Detect which cell encompasses the target text, then output its (X, Y) center coordinate. 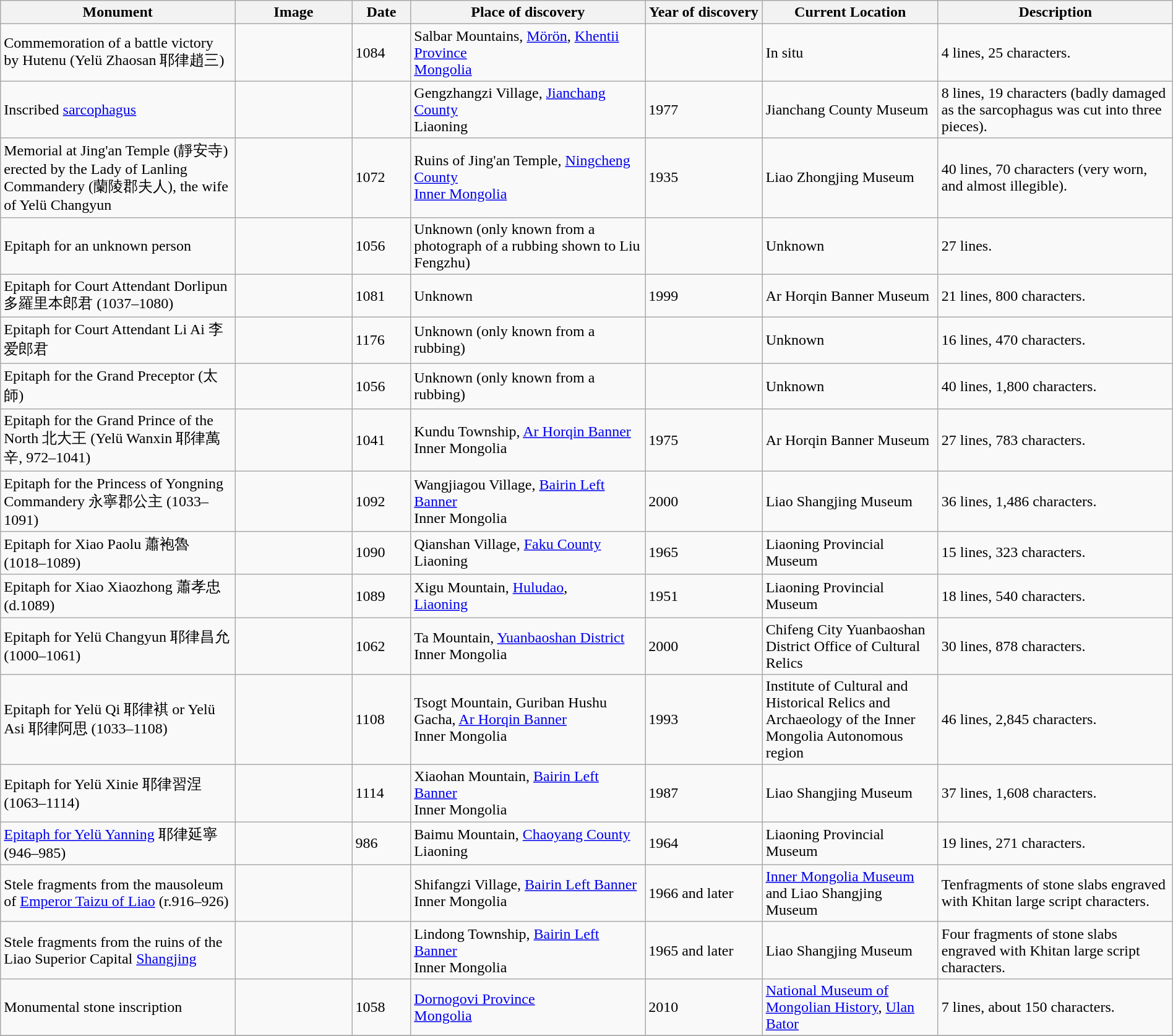
1975 (704, 441)
36 lines, 1,486 characters. (1055, 501)
Monument (118, 12)
Chifeng City Yuanbaoshan District Office of Cultural Relics (850, 646)
1987 (704, 793)
Wangjiagou Village, Bairin Left BannerInner Mongolia (528, 501)
1108 (381, 720)
Memorial at Jing'an Temple (靜安寺) erected by the Lady of Lanling Commandery (蘭陵郡夫人), the wife of Yelü Changyun (118, 178)
Xiaohan Mountain, Bairin Left BannerInner Mongolia (528, 793)
1114 (381, 793)
Dornogovi ProvinceMongolia (528, 1007)
1999 (704, 296)
Salbar Mountains, Mörön, Khentii ProvinceMongolia (528, 53)
7 lines, about 150 characters. (1055, 1007)
1084 (381, 53)
16 lines, 470 characters. (1055, 340)
Institute of Cultural and Historical Relics and Archaeology of the Inner Mongolia Autonomous region (850, 720)
Epitaph for Yelü Xinie 耶律習涅 (1063–1114) (118, 793)
Place of discovery (528, 12)
Epitaph for the Princess of Yongning Commandery 永寧郡公主 (1033–1091) (118, 501)
Four fragments of stone slabs engraved with Khitan large script characters. (1055, 950)
Xigu Mountain, Huludao, Liaoning (528, 596)
Inscribed sarcophagus (118, 110)
Baimu Mountain, Chaoyang CountyLiaoning (528, 844)
986 (381, 844)
1081 (381, 296)
Year of discovery (704, 12)
1092 (381, 501)
Epitaph for Yelü Qi 耶律褀 or Yelü Asi 耶律阿思 (1033–1108) (118, 720)
8 lines, 19 characters (badly damaged as the sarcophagus was cut into three pieces). (1055, 110)
37 lines, 1,608 characters. (1055, 793)
Stele fragments from the ruins of the Liao Superior Capital Shangjing (118, 950)
Tenfragments of stone slabs engraved with Khitan large script characters. (1055, 893)
Commemoration of a battle victory by Hutenu (Yelü Zhaosan 耶律趙三) (118, 53)
Gengzhangzi Village, Jianchang CountyLiaoning (528, 110)
19 lines, 271 characters. (1055, 844)
Epitaph for Xiao Paolu 蕭袍魯 (1018–1089) (118, 553)
Current Location (850, 12)
Epitaph for Xiao Xiaozhong 蕭孝忠 (d.1089) (118, 596)
In situ (850, 53)
Date (381, 12)
46 lines, 2,845 characters. (1055, 720)
1090 (381, 553)
Epitaph for Court Attendant Li Ai 李爱郎君 (118, 340)
Jianchang County Museum (850, 110)
40 lines, 70 characters (very worn, and almost illegible). (1055, 178)
Ruins of Jing'an Temple, Ningcheng CountyInner Mongolia (528, 178)
1977 (704, 110)
1966 and later (704, 893)
Lindong Township, Bairin Left BannerInner Mongolia (528, 950)
15 lines, 323 characters. (1055, 553)
2010 (704, 1007)
18 lines, 540 characters. (1055, 596)
Description (1055, 12)
Tsogt Mountain, Guriban Hushu Gacha, Ar Horqin BannerInner Mongolia (528, 720)
40 lines, 1,800 characters. (1055, 386)
27 lines, 783 characters. (1055, 441)
21 lines, 800 characters. (1055, 296)
1964 (704, 844)
Stele fragments from the mausoleum of Emperor Taizu of Liao (r.916–926) (118, 893)
Image (293, 12)
Epitaph for Court Attendant Dorlipun 多羅里本郎君 (1037–1080) (118, 296)
Unknown (only known from a photograph of a rubbing shown to Liu Fengzhu) (528, 246)
1041 (381, 441)
Shifangzi Village, Bairin Left BannerInner Mongolia (528, 893)
1058 (381, 1007)
Qianshan Village, Faku CountyLiaoning (528, 553)
30 lines, 878 characters. (1055, 646)
Epitaph for the Grand Preceptor (太師) (118, 386)
1951 (704, 596)
Monumental stone inscription (118, 1007)
1965 and later (704, 950)
Inner Mongolia Museum and Liao Shangjing Museum (850, 893)
1072 (381, 178)
Liao Zhongjing Museum (850, 178)
1965 (704, 553)
National Museum of Mongolian History, Ulan Bator (850, 1007)
Epitaph for Yelü Changyun 耶律昌允 (1000–1061) (118, 646)
Epitaph for an unknown person (118, 246)
1062 (381, 646)
Epitaph for the Grand Prince of the North 北大王 (Yelü Wanxin 耶律萬辛, 972–1041) (118, 441)
1935 (704, 178)
Kundu Township, Ar Horqin BannerInner Mongolia (528, 441)
1089 (381, 596)
4 lines, 25 characters. (1055, 53)
Ta Mountain, Yuanbaoshan DistrictInner Mongolia (528, 646)
1993 (704, 720)
1176 (381, 340)
Epitaph for Yelü Yanning 耶律延寧 (946–985) (118, 844)
27 lines. (1055, 246)
